Output the (X, Y) coordinate of the center of the cell containing the given text.  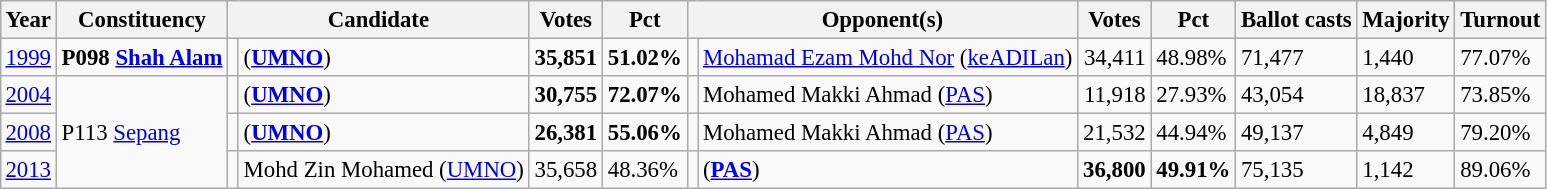
P113 Sepang (142, 132)
Turnout (1500, 20)
49,137 (1296, 133)
72.07% (644, 95)
Mohd Zin Mohamed (UMNO) (384, 170)
71,477 (1296, 57)
77.07% (1500, 57)
55.06% (644, 133)
2008 (28, 133)
44.94% (1194, 133)
27.93% (1194, 95)
Candidate (379, 20)
43,054 (1296, 95)
35,658 (566, 170)
P098 Shah Alam (142, 57)
18,837 (1406, 95)
1999 (28, 57)
36,800 (1114, 170)
Majority (1406, 20)
(PAS) (888, 170)
Mohamad Ezam Mohd Nor (keADILan) (888, 57)
Year (28, 20)
89.06% (1500, 170)
73.85% (1500, 95)
34,411 (1114, 57)
79.20% (1500, 133)
2004 (28, 95)
30,755 (566, 95)
2013 (28, 170)
Ballot casts (1296, 20)
48.98% (1194, 57)
4,849 (1406, 133)
35,851 (566, 57)
1,142 (1406, 170)
1,440 (1406, 57)
21,532 (1114, 133)
51.02% (644, 57)
11,918 (1114, 95)
75,135 (1296, 170)
48.36% (644, 170)
26,381 (566, 133)
49.91% (1194, 170)
Constituency (142, 20)
Opponent(s) (882, 20)
